Output the (X, Y) coordinate of the center of the cell containing the given text.  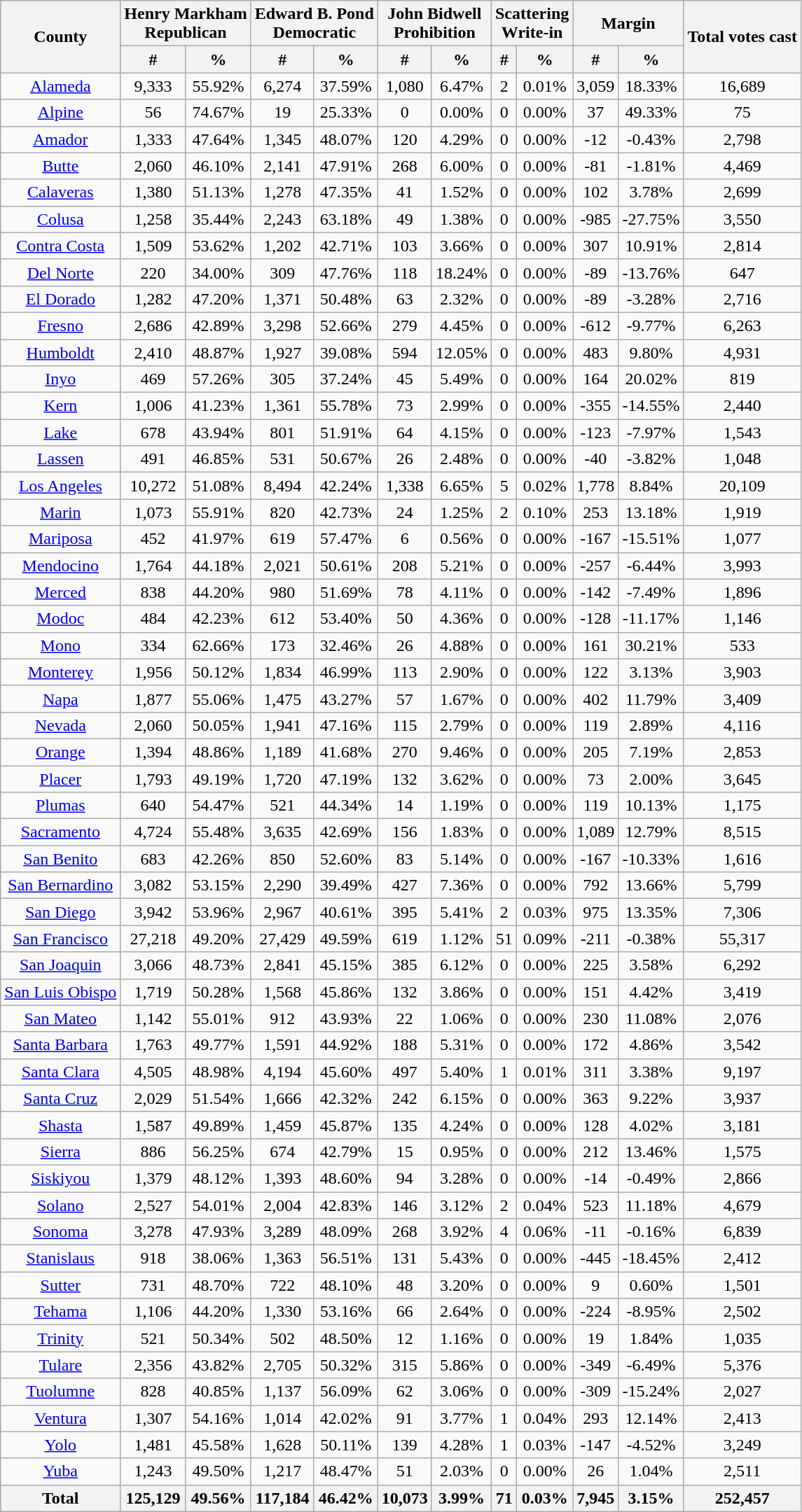
11.79% (651, 699)
6.47% (461, 86)
122 (595, 672)
-6.44% (651, 566)
46.85% (219, 459)
2,021 (282, 566)
918 (153, 1259)
1,393 (282, 1178)
54.47% (219, 806)
50.61% (346, 566)
5.31% (461, 1045)
164 (595, 379)
-309 (595, 1392)
647 (742, 272)
838 (153, 592)
1,361 (282, 406)
57.47% (346, 539)
42.24% (346, 486)
47.93% (219, 1232)
57 (405, 699)
63 (405, 299)
10.91% (651, 246)
2,511 (742, 1471)
2,410 (153, 352)
48.86% (219, 752)
886 (153, 1151)
47.16% (346, 725)
2,686 (153, 325)
-3.28% (651, 299)
10.13% (651, 806)
-11 (595, 1232)
820 (282, 512)
53.96% (219, 912)
7.19% (651, 752)
Mono (60, 645)
11.18% (651, 1205)
14 (405, 806)
-14 (595, 1178)
5.86% (461, 1365)
2,004 (282, 1205)
1,048 (742, 459)
102 (595, 192)
John BidwellProhibition (434, 24)
San Luis Obispo (60, 992)
22 (405, 1018)
50.32% (346, 1365)
1,481 (153, 1445)
3,059 (595, 86)
Lake (60, 433)
3,181 (742, 1125)
975 (595, 912)
3.20% (461, 1285)
1,459 (282, 1125)
37.24% (346, 379)
-0.49% (651, 1178)
-10.33% (651, 859)
5.43% (461, 1259)
2,967 (282, 912)
53.15% (219, 885)
980 (282, 592)
48.70% (219, 1285)
Del Norte (60, 272)
55.06% (219, 699)
1,006 (153, 406)
Edward B. PondDemocratic (314, 24)
1,080 (405, 86)
12.05% (461, 352)
Sacramento (60, 832)
395 (405, 912)
1,077 (742, 539)
4.02% (651, 1125)
792 (595, 885)
2,290 (282, 885)
1,941 (282, 725)
0.02% (545, 486)
56 (153, 113)
48.87% (219, 352)
24 (405, 512)
49.20% (219, 939)
Los Angeles (60, 486)
-123 (595, 433)
4.24% (461, 1125)
-0.16% (651, 1232)
48.47% (346, 1471)
2,705 (282, 1365)
3,942 (153, 912)
49 (405, 219)
Napa (60, 699)
3.92% (461, 1232)
3,635 (282, 832)
62.66% (219, 645)
3,645 (742, 779)
27,429 (282, 939)
6 (405, 539)
1,338 (405, 486)
49.50% (219, 1471)
83 (405, 859)
63.18% (346, 219)
4.11% (461, 592)
139 (405, 1445)
402 (595, 699)
3.58% (651, 965)
52.66% (346, 325)
3.12% (461, 1205)
Yuba (60, 1471)
-13.76% (651, 272)
50.12% (219, 672)
2,853 (742, 752)
2,866 (742, 1178)
91 (405, 1418)
242 (405, 1098)
1,475 (282, 699)
39.08% (346, 352)
315 (405, 1365)
6,263 (742, 325)
49.59% (346, 939)
75 (742, 113)
1,793 (153, 779)
2.79% (461, 725)
2.03% (461, 1471)
Inyo (60, 379)
Ventura (60, 1418)
San Bernardino (60, 885)
2.64% (461, 1312)
12.79% (651, 832)
3,066 (153, 965)
4,505 (153, 1072)
1,278 (282, 192)
125,129 (153, 1498)
151 (595, 992)
3.77% (461, 1418)
Merced (60, 592)
1,501 (742, 1285)
1,628 (282, 1445)
Humboldt (60, 352)
6.65% (461, 486)
-11.17% (651, 619)
5.49% (461, 379)
50.67% (346, 459)
32.46% (346, 645)
2,716 (742, 299)
683 (153, 859)
Santa Clara (60, 1072)
13.18% (651, 512)
El Dorado (60, 299)
3,993 (742, 566)
51.13% (219, 192)
San Benito (60, 859)
47.91% (346, 166)
801 (282, 433)
Tuolumne (60, 1392)
1,666 (282, 1098)
78 (405, 592)
7,306 (742, 912)
523 (595, 1205)
-257 (595, 566)
1,543 (742, 433)
Santa Barbara (60, 1045)
9,197 (742, 1072)
-0.43% (651, 139)
37.59% (346, 86)
3,409 (742, 699)
-15.24% (651, 1392)
4 (504, 1232)
49.33% (651, 113)
1,217 (282, 1471)
-40 (595, 459)
42.73% (346, 512)
173 (282, 645)
1,956 (153, 672)
4,679 (742, 1205)
3.28% (461, 1178)
0.60% (651, 1285)
118 (405, 272)
-224 (595, 1312)
1,258 (153, 219)
674 (282, 1151)
53.62% (219, 246)
44.34% (346, 806)
Solano (60, 1205)
1,778 (595, 486)
45.86% (346, 992)
25.33% (346, 113)
Stanislaus (60, 1259)
1.52% (461, 192)
0.56% (461, 539)
2,413 (742, 1418)
128 (595, 1125)
2,027 (742, 1392)
50.05% (219, 725)
Lassen (60, 459)
1,202 (282, 246)
51.69% (346, 592)
731 (153, 1285)
4.15% (461, 433)
55.01% (219, 1018)
48.07% (346, 139)
1.16% (461, 1338)
1,363 (282, 1259)
49.77% (219, 1045)
48 (405, 1285)
43.27% (346, 699)
42.23% (219, 619)
Sonoma (60, 1232)
53.16% (346, 1312)
0.09% (545, 939)
469 (153, 379)
1,394 (153, 752)
1,379 (153, 1178)
1,146 (742, 619)
2,440 (742, 406)
2.48% (461, 459)
49.19% (219, 779)
3.78% (651, 192)
3.99% (461, 1498)
Trinity (60, 1338)
Yolo (60, 1445)
37 (595, 113)
594 (405, 352)
County (60, 36)
-142 (595, 592)
4,931 (742, 352)
1,587 (153, 1125)
41.23% (219, 406)
678 (153, 433)
5 (504, 486)
0.06% (545, 1232)
1,616 (742, 859)
45.15% (346, 965)
40.61% (346, 912)
1,877 (153, 699)
54.16% (219, 1418)
533 (742, 645)
1,243 (153, 1471)
4.28% (461, 1445)
309 (282, 272)
612 (282, 619)
161 (595, 645)
34.00% (219, 272)
66 (405, 1312)
208 (405, 566)
53.40% (346, 619)
270 (405, 752)
Nevada (60, 725)
279 (405, 325)
484 (153, 619)
5.40% (461, 1072)
54.01% (219, 1205)
7.36% (461, 885)
Margin (628, 24)
1.67% (461, 699)
13.46% (651, 1151)
20.02% (651, 379)
120 (405, 139)
1.83% (461, 832)
-612 (595, 325)
8,494 (282, 486)
51.54% (219, 1098)
Total (60, 1498)
47.35% (346, 192)
1.12% (461, 939)
50.48% (346, 299)
828 (153, 1392)
334 (153, 645)
115 (405, 725)
2,798 (742, 139)
64 (405, 433)
3.38% (651, 1072)
6,274 (282, 86)
3.86% (461, 992)
3,542 (742, 1045)
18.33% (651, 86)
640 (153, 806)
1,282 (153, 299)
1.38% (461, 219)
-12 (595, 139)
41.97% (219, 539)
2.90% (461, 672)
2,502 (742, 1312)
135 (405, 1125)
2.00% (651, 779)
1,509 (153, 246)
55.78% (346, 406)
6,839 (742, 1232)
-355 (595, 406)
5,799 (742, 885)
Mendocino (60, 566)
42.71% (346, 246)
Modoc (60, 619)
146 (405, 1205)
49.89% (219, 1125)
45.60% (346, 1072)
172 (595, 1045)
1,333 (153, 139)
48.60% (346, 1178)
62 (405, 1392)
42.79% (346, 1151)
1,927 (282, 352)
15 (405, 1151)
5.41% (461, 912)
9.80% (651, 352)
427 (405, 885)
2,029 (153, 1098)
42.89% (219, 325)
9.46% (461, 752)
253 (595, 512)
1,919 (742, 512)
13.66% (651, 885)
Calaveras (60, 192)
Marin (60, 512)
46.99% (346, 672)
45 (405, 379)
Tehama (60, 1312)
56.09% (346, 1392)
48.73% (219, 965)
San Joaquin (60, 965)
71 (504, 1498)
212 (595, 1151)
47.19% (346, 779)
0.10% (545, 512)
Monterey (60, 672)
1.25% (461, 512)
1,591 (282, 1045)
42.26% (219, 859)
131 (405, 1259)
Alameda (60, 86)
819 (742, 379)
2.99% (461, 406)
4,724 (153, 832)
7,945 (595, 1498)
Kern (60, 406)
5.14% (461, 859)
252,457 (742, 1498)
225 (595, 965)
2.32% (461, 299)
30.21% (651, 645)
2,412 (742, 1259)
-18.45% (651, 1259)
51.91% (346, 433)
-15.51% (651, 539)
55.48% (219, 832)
-7.97% (651, 433)
4.42% (651, 992)
3,082 (153, 885)
48.12% (219, 1178)
50.28% (219, 992)
12 (405, 1338)
4.45% (461, 325)
Henry MarkhamRepublican (186, 24)
4,116 (742, 725)
40.85% (219, 1392)
12.14% (651, 1418)
43.93% (346, 1018)
385 (405, 965)
491 (153, 459)
48.50% (346, 1338)
49.56% (219, 1498)
2,141 (282, 166)
2,356 (153, 1365)
Amador (60, 139)
Contra Costa (60, 246)
Tulare (60, 1365)
3.06% (461, 1392)
3,289 (282, 1232)
1,142 (153, 1018)
1,106 (153, 1312)
57.26% (219, 379)
Sierra (60, 1151)
42.02% (346, 1418)
6.15% (461, 1098)
94 (405, 1178)
4.29% (461, 139)
Sutter (60, 1285)
1,764 (153, 566)
3.13% (651, 672)
205 (595, 752)
850 (282, 859)
188 (405, 1045)
-14.55% (651, 406)
Siskiyou (60, 1178)
3,903 (742, 672)
1,568 (282, 992)
9,333 (153, 86)
Butte (60, 166)
3.66% (461, 246)
42.32% (346, 1098)
1,896 (742, 592)
44.18% (219, 566)
3,937 (742, 1098)
2,527 (153, 1205)
1,345 (282, 139)
1.84% (651, 1338)
6,292 (742, 965)
2.89% (651, 725)
6.00% (461, 166)
Mariposa (60, 539)
47.20% (219, 299)
-147 (595, 1445)
1,371 (282, 299)
1,014 (282, 1418)
56.25% (219, 1151)
-985 (595, 219)
46.42% (346, 1498)
Santa Cruz (60, 1098)
-349 (595, 1365)
483 (595, 352)
18.24% (461, 272)
8.84% (651, 486)
16,689 (742, 86)
0.95% (461, 1151)
3,550 (742, 219)
307 (595, 246)
35.44% (219, 219)
51.08% (219, 486)
10,272 (153, 486)
1,073 (153, 512)
1,380 (153, 192)
38.06% (219, 1259)
9.22% (651, 1098)
722 (282, 1285)
1,575 (742, 1151)
10,073 (405, 1498)
20,109 (742, 486)
1,175 (742, 806)
-211 (595, 939)
43.82% (219, 1365)
-27.75% (651, 219)
305 (282, 379)
43.94% (219, 433)
311 (595, 1072)
-4.52% (651, 1445)
156 (405, 832)
1,137 (282, 1392)
3.62% (461, 779)
45.58% (219, 1445)
45.87% (346, 1125)
3.15% (651, 1498)
42.69% (346, 832)
55.91% (219, 512)
502 (282, 1338)
1,089 (595, 832)
39.49% (346, 885)
2,814 (742, 246)
4.88% (461, 645)
Total votes cast (742, 36)
ScatteringWrite-in (532, 24)
1,035 (742, 1338)
San Francisco (60, 939)
5.21% (461, 566)
4,194 (282, 1072)
6.12% (461, 965)
-8.95% (651, 1312)
3,298 (282, 325)
912 (282, 1018)
48.09% (346, 1232)
-0.38% (651, 939)
2,841 (282, 965)
52.60% (346, 859)
50.34% (219, 1338)
220 (153, 272)
55,317 (742, 939)
1.04% (651, 1471)
74.67% (219, 113)
8,515 (742, 832)
Alpine (60, 113)
-3.82% (651, 459)
-81 (595, 166)
452 (153, 539)
47.76% (346, 272)
-9.77% (651, 325)
11.08% (651, 1018)
47.64% (219, 139)
2,243 (282, 219)
48.98% (219, 1072)
363 (595, 1098)
497 (405, 1072)
1.19% (461, 806)
1.06% (461, 1018)
27,218 (153, 939)
1,719 (153, 992)
230 (595, 1018)
4.86% (651, 1045)
4,469 (742, 166)
-6.49% (651, 1365)
2,699 (742, 192)
3,278 (153, 1232)
Plumas (60, 806)
Shasta (60, 1125)
-7.49% (651, 592)
13.35% (651, 912)
San Diego (60, 912)
46.10% (219, 166)
50 (405, 619)
44.92% (346, 1045)
41 (405, 192)
531 (282, 459)
9 (595, 1285)
50.11% (346, 1445)
-128 (595, 619)
1,307 (153, 1418)
-1.81% (651, 166)
4.36% (461, 619)
San Mateo (60, 1018)
56.51% (346, 1259)
103 (405, 246)
117,184 (282, 1498)
Fresno (60, 325)
113 (405, 672)
42.83% (346, 1205)
Colusa (60, 219)
-445 (595, 1259)
48.10% (346, 1285)
5,376 (742, 1365)
3,249 (742, 1445)
41.68% (346, 752)
2,076 (742, 1018)
55.92% (219, 86)
1,763 (153, 1045)
293 (595, 1418)
1,720 (282, 779)
3,419 (742, 992)
1,189 (282, 752)
1,330 (282, 1312)
Placer (60, 779)
1,834 (282, 672)
Orange (60, 752)
